Pinpoint the cell where the given text exists, returning its (X, Y) midpoint coordinate. 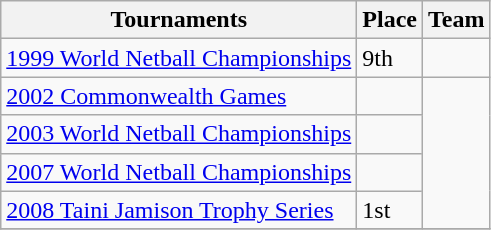
Tournaments (179, 20)
1st (390, 210)
1999 World Netball Championships (179, 58)
2008 Taini Jamison Trophy Series (179, 210)
Place (390, 20)
2007 World Netball Championships (179, 172)
Team (456, 20)
9th (390, 58)
2002 Commonwealth Games (179, 96)
2003 World Netball Championships (179, 134)
